Provide the (X, Y) coordinate of the cell's center where the given text is located.  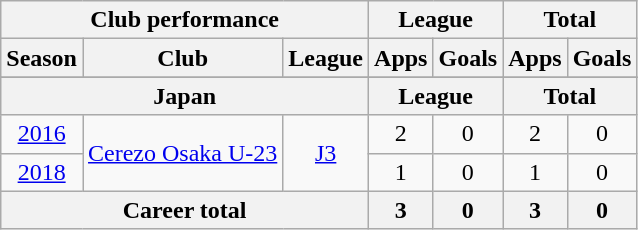
Japan (185, 96)
2018 (42, 172)
Cerezo Osaka U-23 (182, 153)
J3 (326, 153)
2016 (42, 134)
Club performance (185, 20)
Career total (185, 210)
Club (182, 58)
Season (42, 58)
